Return [X, Y] of the center of cell containing provided text 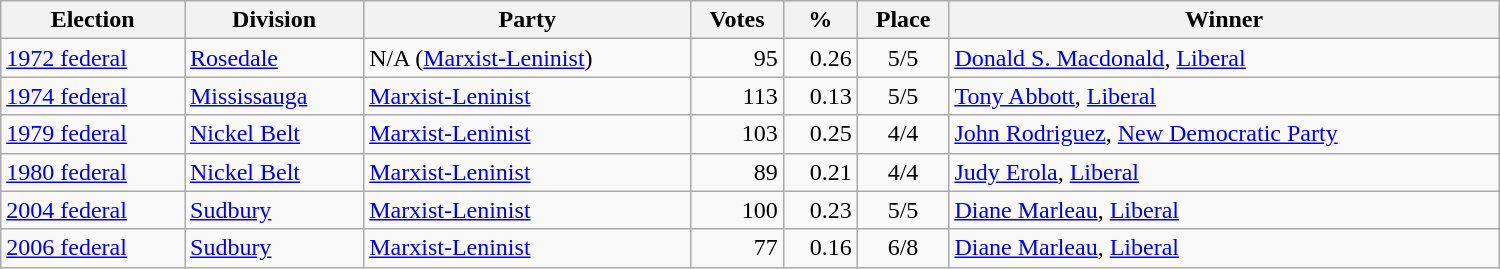
Rosedale [274, 58]
John Rodriguez, New Democratic Party [1224, 134]
1974 federal [93, 96]
103 [737, 134]
1972 federal [93, 58]
89 [737, 172]
2004 federal [93, 210]
0.21 [820, 172]
Winner [1224, 20]
Judy Erola, Liberal [1224, 172]
Tony Abbott, Liberal [1224, 96]
95 [737, 58]
Election [93, 20]
1979 federal [93, 134]
Mississauga [274, 96]
Place [903, 20]
0.25 [820, 134]
Division [274, 20]
0.13 [820, 96]
2006 federal [93, 248]
113 [737, 96]
% [820, 20]
0.26 [820, 58]
N/A (Marxist-Leninist) [528, 58]
1980 federal [93, 172]
100 [737, 210]
0.23 [820, 210]
6/8 [903, 248]
Party [528, 20]
0.16 [820, 248]
Votes [737, 20]
77 [737, 248]
Donald S. Macdonald, Liberal [1224, 58]
